Capture the cell that displays the provided text and extract its [X, Y] central coordinate. 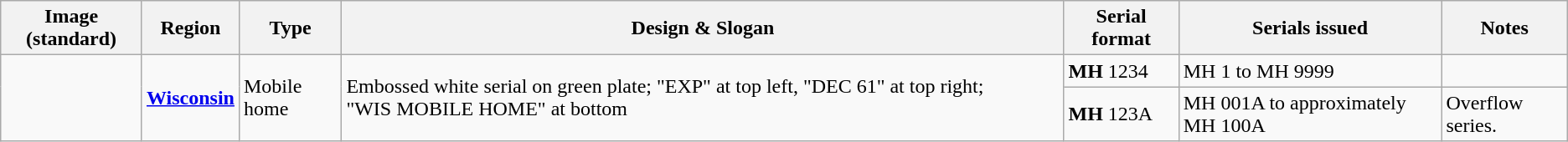
Serials issued [1310, 28]
Type [290, 28]
Region [190, 28]
Wisconsin [190, 99]
MH 001A to approximately MH 100A [1310, 114]
Serial format [1121, 28]
Mobile home [290, 99]
MH 1234 [1121, 71]
Design & Slogan [703, 28]
MH 1 to MH 9999 [1310, 71]
Embossed white serial on green plate; "EXP" at top left, "DEC 61" at top right; "WIS MOBILE HOME" at bottom [703, 99]
Notes [1504, 28]
Image (standard) [72, 28]
Overflow series. [1504, 114]
MH 123A [1121, 114]
